Pinpoint the cell where the given text exists, returning its [x, y] midpoint coordinate. 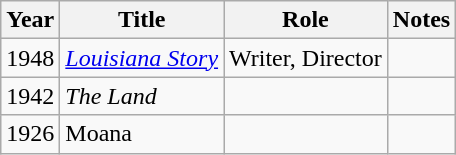
1942 [30, 96]
Notes [421, 20]
The Land [142, 96]
Role [306, 20]
Moana [142, 134]
Louisiana Story [142, 58]
Title [142, 20]
Year [30, 20]
Writer, Director [306, 58]
1948 [30, 58]
1926 [30, 134]
